Identify which cell holds the provided text, then report its [x, y] central coordinate. 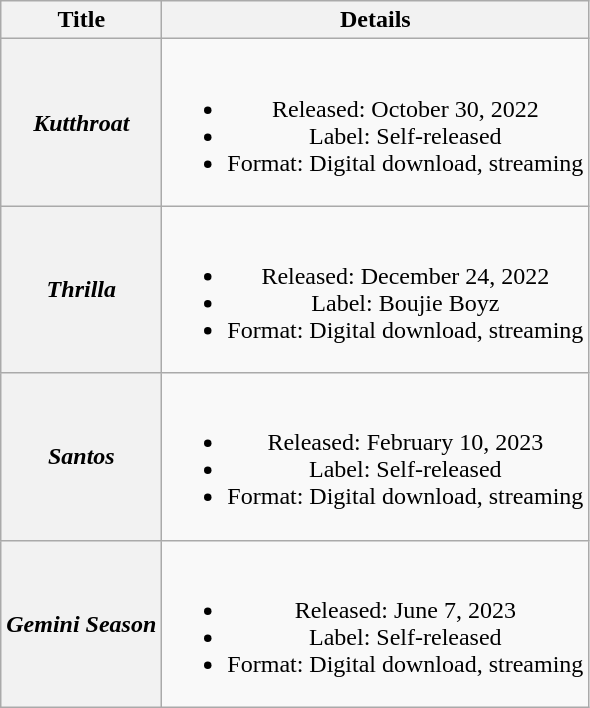
Released: December 24, 2022Label: Boujie BoyzFormat: Digital download, streaming [376, 290]
Kutthroat [82, 122]
Released: February 10, 2023Label: Self-releasedFormat: Digital download, streaming [376, 456]
Gemini Season [82, 624]
Released: October 30, 2022Label: Self-releasedFormat: Digital download, streaming [376, 122]
Title [82, 20]
Details [376, 20]
Released: June 7, 2023Label: Self-releasedFormat: Digital download, streaming [376, 624]
Santos [82, 456]
Thrilla [82, 290]
